Pinpoint the cell where the given text exists, returning its [X, Y] midpoint coordinate. 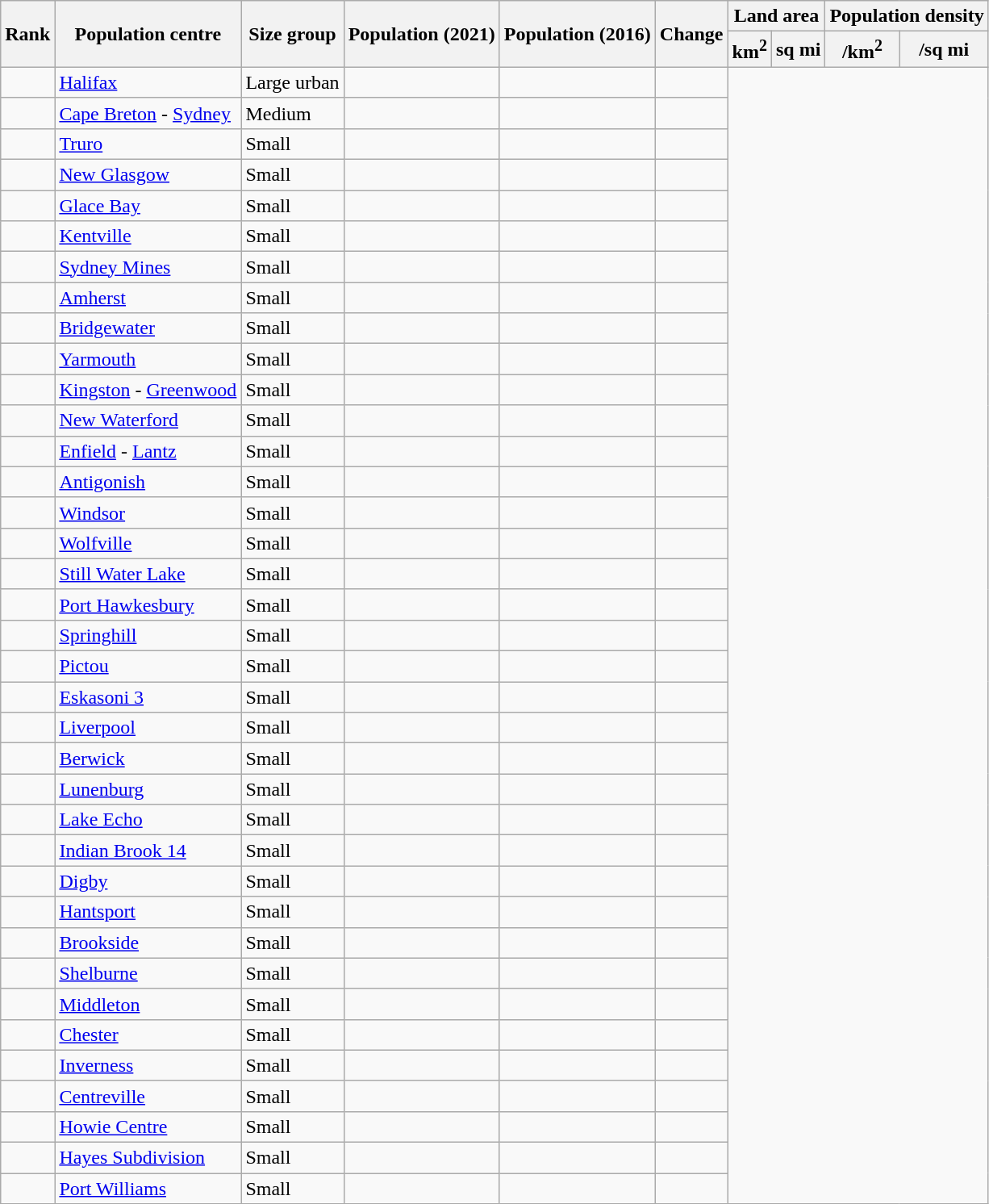
Population (2021) [421, 34]
Large urban [292, 82]
Inverness [148, 1065]
Cape Breton - Sydney [148, 113]
Medium [292, 113]
Yarmouth [148, 359]
Kingston - Greenwood [148, 390]
Pictou [148, 667]
Sydney Mines [148, 267]
Population centre [148, 34]
Glace Bay [148, 206]
sq mi [798, 50]
Lunenburg [148, 789]
Still Water Lake [148, 574]
Population (2016) [578, 34]
Bridgewater [148, 328]
Berwick [148, 759]
Springhill [148, 635]
Hayes Subdivision [148, 1158]
Halifax [148, 82]
New Waterford [148, 420]
Brookside [148, 943]
Population density [907, 16]
Eskasoni 3 [148, 697]
Centreville [148, 1096]
New Glasgow [148, 175]
Windsor [148, 512]
Amherst [148, 298]
Enfield - Lantz [148, 451]
Lake Echo [148, 820]
Change [691, 34]
Wolfville [148, 543]
Hantsport [148, 912]
km2 [749, 50]
Chester [148, 1035]
Antigonish [148, 482]
Shelburne [148, 973]
Howie Centre [148, 1127]
Indian Brook 14 [148, 851]
Port Hawkesbury [148, 604]
/km2 [862, 50]
Digby [148, 881]
/sq mi [944, 50]
Port Williams [148, 1189]
Middleton [148, 1004]
Rank [27, 34]
Land area [776, 16]
Size group [292, 34]
Liverpool [148, 728]
Truro [148, 144]
Kentville [148, 236]
